Provide the (x, y) coordinate of the cell's center where the given text is located.  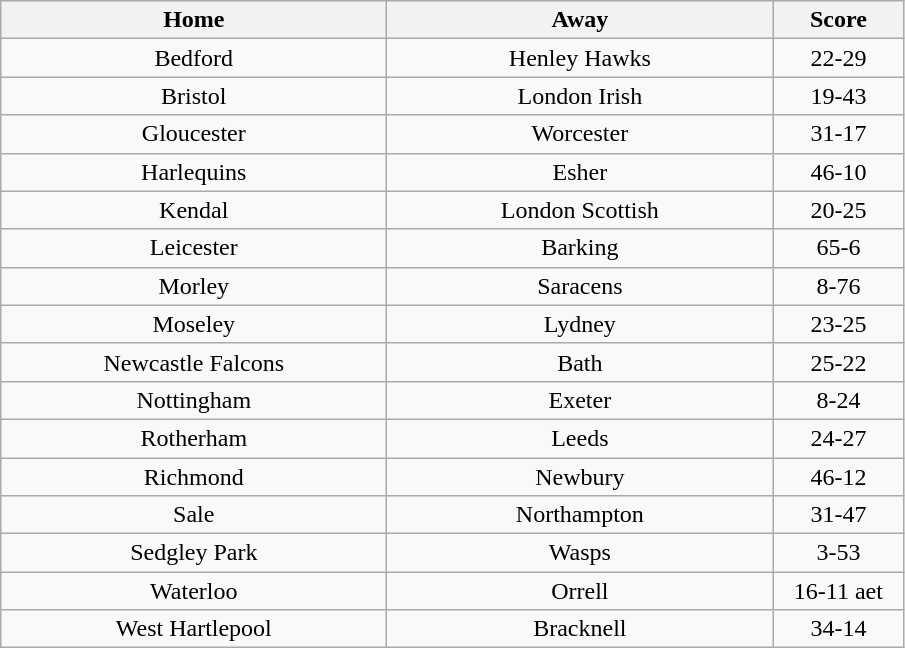
46-12 (838, 477)
Moseley (194, 324)
24-27 (838, 438)
Harlequins (194, 172)
Leicester (194, 248)
Saracens (580, 286)
46-10 (838, 172)
20-25 (838, 210)
Bedford (194, 58)
Nottingham (194, 400)
8-24 (838, 400)
3-53 (838, 553)
Score (838, 20)
Northampton (580, 515)
Wasps (580, 553)
Rotherham (194, 438)
Orrell (580, 591)
Newcastle Falcons (194, 362)
London Irish (580, 96)
Gloucester (194, 134)
Henley Hawks (580, 58)
West Hartlepool (194, 629)
31-17 (838, 134)
Newbury (580, 477)
Esher (580, 172)
8-76 (838, 286)
Worcester (580, 134)
34-14 (838, 629)
Waterloo (194, 591)
Richmond (194, 477)
25-22 (838, 362)
Lydney (580, 324)
65-6 (838, 248)
23-25 (838, 324)
Sedgley Park (194, 553)
Exeter (580, 400)
Barking (580, 248)
Leeds (580, 438)
Bristol (194, 96)
16-11 aet (838, 591)
Home (194, 20)
Away (580, 20)
22-29 (838, 58)
19-43 (838, 96)
Bath (580, 362)
Morley (194, 286)
Sale (194, 515)
London Scottish (580, 210)
Kendal (194, 210)
Bracknell (580, 629)
31-47 (838, 515)
